Extract the [x, y] coordinate from the center of the cell holding the provided text.  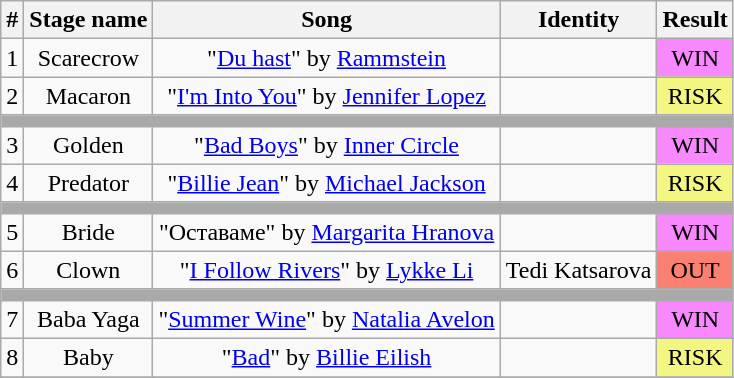
OUT [695, 270]
Macaron [88, 96]
Golden [88, 145]
"Bad Boys" by Inner Circle [326, 145]
Scarecrow [88, 58]
"Du hast" by Rammstein [326, 58]
Predator [88, 183]
"I'm Into You" by Jennifer Lopez [326, 96]
Song [326, 20]
Tedi Katsarova [578, 270]
Stage name [88, 20]
5 [12, 232]
Result [695, 20]
Bride [88, 232]
2 [12, 96]
Baby [88, 357]
"Billie Jean" by Michael Jackson [326, 183]
# [12, 20]
Baba Yaga [88, 319]
6 [12, 270]
8 [12, 357]
Identity [578, 20]
1 [12, 58]
"Оставаме" by Margarita Hranova [326, 232]
"I Follow Rivers" by Lykke Li [326, 270]
3 [12, 145]
4 [12, 183]
7 [12, 319]
"Bad" by Billie Eilish [326, 357]
"Summer Wine" by Natalia Avelon [326, 319]
Clown [88, 270]
